Pinpoint the cell where the given text exists, returning its [x, y] midpoint coordinate. 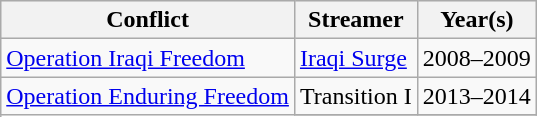
Iraqi Surge [356, 58]
Year(s) [476, 20]
Operation Enduring Freedom [148, 96]
2013–2014 [476, 96]
Operation Iraqi Freedom [148, 58]
Transition I [356, 96]
2008–2009 [476, 58]
Conflict [148, 20]
Streamer [356, 20]
